Output the [x, y] coordinate of the center of the cell containing the given text.  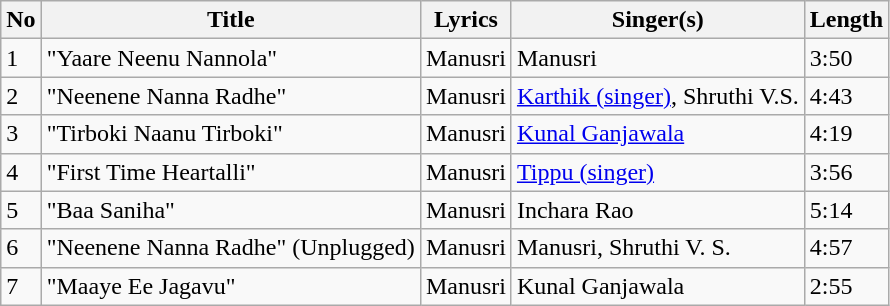
Length [846, 20]
3:56 [846, 172]
"Baa Saniha" [230, 210]
4:19 [846, 134]
"Maaye Ee Jagavu" [230, 286]
Title [230, 20]
4:57 [846, 248]
4:43 [846, 96]
3:50 [846, 58]
Lyrics [466, 20]
Tippu (singer) [658, 172]
Inchara Rao [658, 210]
Manusri, Shruthi V. S. [658, 248]
5 [21, 210]
4 [21, 172]
"Neenene Nanna Radhe" (Unplugged) [230, 248]
"Neenene Nanna Radhe" [230, 96]
No [21, 20]
Singer(s) [658, 20]
2:55 [846, 286]
7 [21, 286]
2 [21, 96]
"Yaare Neenu Nannola" [230, 58]
6 [21, 248]
"First Time Heartalli" [230, 172]
5:14 [846, 210]
1 [21, 58]
Karthik (singer), Shruthi V.S. [658, 96]
"Tirboki Naanu Tirboki" [230, 134]
3 [21, 134]
